For the text-containing cell, return its midpoint in [X, Y] coordinate format. 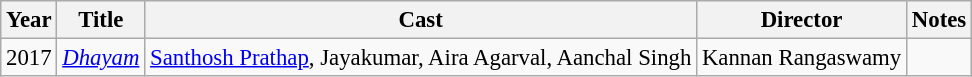
2017 [29, 58]
Cast [421, 20]
Kannan Rangaswamy [802, 58]
Year [29, 20]
Santhosh Prathap, Jayakumar, Aira Agarval, Aanchal Singh [421, 58]
Director [802, 20]
Title [101, 20]
Notes [938, 20]
Dhayam [101, 58]
